Extract the [x, y] coordinate from the center of the cell holding the provided text.  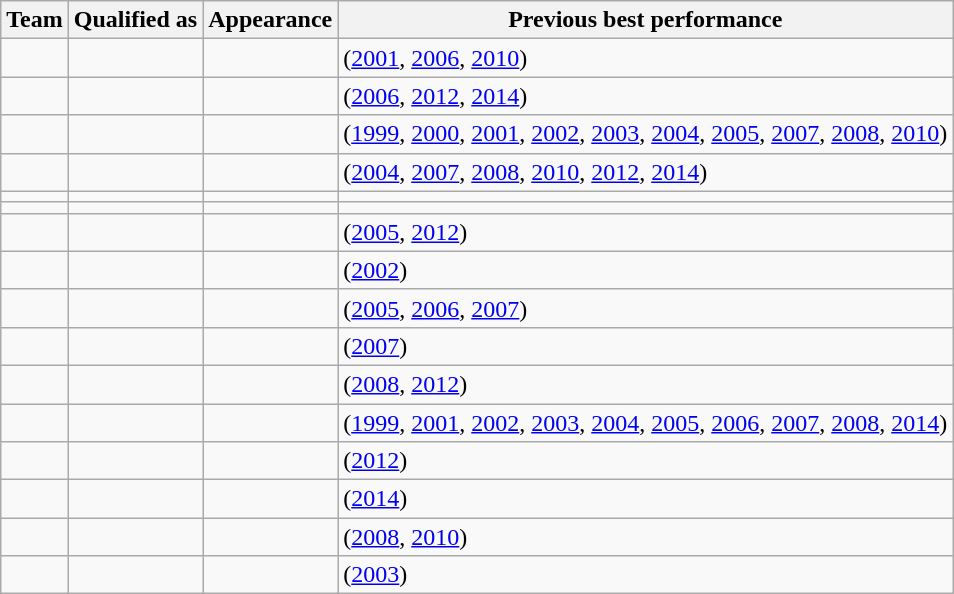
Team [35, 20]
Previous best performance [646, 20]
Qualified as [135, 20]
(2007) [646, 346]
Appearance [270, 20]
(2008, 2012) [646, 384]
(1999, 2000, 2001, 2002, 2003, 2004, 2005, 2007, 2008, 2010) [646, 134]
(1999, 2001, 2002, 2003, 2004, 2005, 2006, 2007, 2008, 2014) [646, 423]
(2005, 2012) [646, 232]
(2002) [646, 270]
(2003) [646, 575]
(2001, 2006, 2010) [646, 58]
(2008, 2010) [646, 537]
(2014) [646, 499]
(2012) [646, 461]
(2006, 2012, 2014) [646, 96]
(2004, 2007, 2008, 2010, 2012, 2014) [646, 172]
(2005, 2006, 2007) [646, 308]
